Provide the (x, y) coordinate of the cell's center where the given text is located.  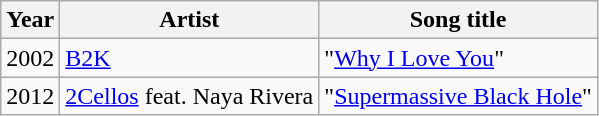
2Cellos feat. Naya Rivera (190, 96)
Artist (190, 20)
B2K (190, 58)
2002 (30, 58)
2012 (30, 96)
Year (30, 20)
Song title (458, 20)
"Why I Love You" (458, 58)
"Supermassive Black Hole" (458, 96)
